Extract the (X, Y) coordinate from the center of the cell holding the provided text.  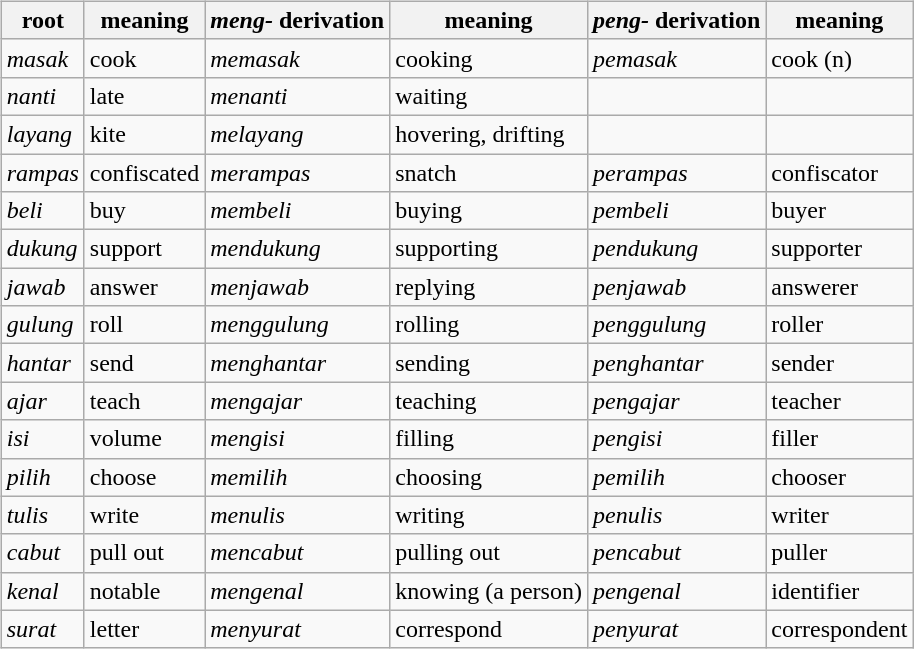
kenal (42, 591)
buy (144, 211)
sending (489, 363)
menulis (298, 515)
writing (489, 515)
support (144, 249)
pulling out (489, 553)
beli (42, 211)
mengisi (298, 439)
teacher (840, 401)
pembeli (676, 211)
kite (144, 134)
write (144, 515)
hantar (42, 363)
roll (144, 325)
pull out (144, 553)
pilih (42, 477)
notable (144, 591)
pencabut (676, 553)
tulis (42, 515)
mengenal (298, 591)
rolling (489, 325)
letter (144, 629)
masak (42, 58)
penyurat (676, 629)
pendukung (676, 249)
jawab (42, 287)
penulis (676, 515)
penghantar (676, 363)
dukung (42, 249)
buyer (840, 211)
send (144, 363)
root (42, 20)
rampas (42, 173)
choose (144, 477)
pemilih (676, 477)
puller (840, 553)
memilih (298, 477)
surat (42, 629)
cabut (42, 553)
pengisi (676, 439)
writer (840, 515)
cook (144, 58)
buying (489, 211)
ajar (42, 401)
menanti (298, 96)
chooser (840, 477)
menghantar (298, 363)
pengenal (676, 591)
layang (42, 134)
cook (n) (840, 58)
correspond (489, 629)
filler (840, 439)
peng- derivation (676, 20)
gulung (42, 325)
sender (840, 363)
confiscated (144, 173)
replying (489, 287)
volume (144, 439)
pengajar (676, 401)
menyurat (298, 629)
snatch (489, 173)
confiscator (840, 173)
choosing (489, 477)
melayang (298, 134)
answerer (840, 287)
identifier (840, 591)
mencabut (298, 553)
answer (144, 287)
knowing (a person) (489, 591)
penggulung (676, 325)
meng- derivation (298, 20)
perampas (676, 173)
penjawab (676, 287)
membeli (298, 211)
mengajar (298, 401)
supporter (840, 249)
mendukung (298, 249)
hovering, drifting (489, 134)
pemasak (676, 58)
roller (840, 325)
memasak (298, 58)
teaching (489, 401)
teach (144, 401)
filling (489, 439)
correspondent (840, 629)
nanti (42, 96)
menggulung (298, 325)
supporting (489, 249)
menjawab (298, 287)
merampas (298, 173)
isi (42, 439)
late (144, 96)
waiting (489, 96)
cooking (489, 58)
